Extract the (x, y) coordinate from the center of the cell holding the provided text.  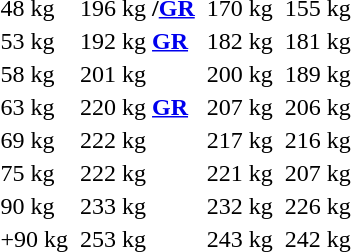
192 kg GR (138, 41)
200 kg (240, 74)
220 kg GR (138, 107)
217 kg (240, 140)
201 kg (138, 74)
221 kg (240, 173)
233 kg (138, 206)
232 kg (240, 206)
207 kg (240, 107)
182 kg (240, 41)
